Determine the [X, Y] coordinate at the center of the cell enclosing the given text.  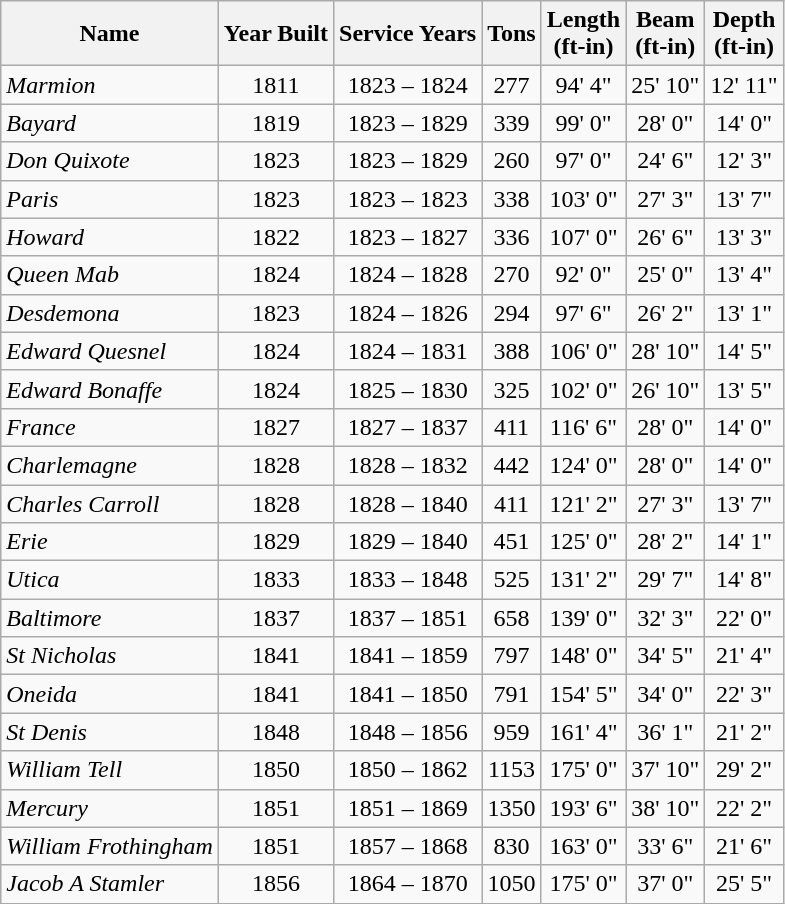
13' 5" [744, 389]
1850 – 1862 [408, 770]
125' 0" [583, 542]
1829 [276, 542]
Marmion [110, 85]
154' 5" [583, 694]
106' 0" [583, 351]
1833 – 1848 [408, 580]
21' 6" [744, 846]
Baltimore [110, 618]
25' 0" [666, 275]
339 [512, 123]
France [110, 427]
34' 0" [666, 694]
294 [512, 313]
William Tell [110, 770]
1153 [512, 770]
1825 – 1830 [408, 389]
Utica [110, 580]
22' 0" [744, 618]
797 [512, 656]
Name [110, 34]
1827 – 1837 [408, 427]
959 [512, 732]
33' 6" [666, 846]
1823 – 1824 [408, 85]
658 [512, 618]
1824 – 1828 [408, 275]
97' 6" [583, 313]
26' 2" [666, 313]
Depth(ft-in) [744, 34]
Don Quixote [110, 161]
451 [512, 542]
22' 3" [744, 694]
Jacob A Stamler [110, 884]
1819 [276, 123]
116' 6" [583, 427]
13' 1" [744, 313]
325 [512, 389]
13' 4" [744, 275]
338 [512, 199]
37' 0" [666, 884]
1811 [276, 85]
1857 – 1868 [408, 846]
103' 0" [583, 199]
22' 2" [744, 808]
Year Built [276, 34]
791 [512, 694]
14' 5" [744, 351]
24' 6" [666, 161]
92' 0" [583, 275]
Charlemagne [110, 465]
97' 0" [583, 161]
442 [512, 465]
21' 2" [744, 732]
1864 – 1870 [408, 884]
21' 4" [744, 656]
270 [512, 275]
Mercury [110, 808]
25' 10" [666, 85]
121' 2" [583, 503]
Howard [110, 237]
107' 0" [583, 237]
St Nicholas [110, 656]
1851 – 1869 [408, 808]
Desdemona [110, 313]
1824 – 1826 [408, 313]
29' 7" [666, 580]
193' 6" [583, 808]
1837 [276, 618]
25' 5" [744, 884]
277 [512, 85]
336 [512, 237]
1829 – 1840 [408, 542]
1823 – 1823 [408, 199]
124' 0" [583, 465]
14' 8" [744, 580]
38' 10" [666, 808]
148' 0" [583, 656]
St Denis [110, 732]
36' 1" [666, 732]
1848 [276, 732]
Beam(ft-in) [666, 34]
525 [512, 580]
1828 – 1832 [408, 465]
1050 [512, 884]
Queen Mab [110, 275]
99' 0" [583, 123]
1856 [276, 884]
1828 – 1840 [408, 503]
131' 2" [583, 580]
1823 – 1827 [408, 237]
26' 6" [666, 237]
260 [512, 161]
Paris [110, 199]
1827 [276, 427]
Length(ft-in) [583, 34]
161' 4" [583, 732]
14' 1" [744, 542]
28' 10" [666, 351]
1824 – 1831 [408, 351]
29' 2" [744, 770]
Service Years [408, 34]
Tons [512, 34]
1848 – 1856 [408, 732]
94' 4" [583, 85]
12' 3" [744, 161]
William Frothingham [110, 846]
388 [512, 351]
830 [512, 846]
139' 0" [583, 618]
163' 0" [583, 846]
Erie [110, 542]
1841 – 1850 [408, 694]
28' 2" [666, 542]
102' 0" [583, 389]
Oneida [110, 694]
37' 10" [666, 770]
Bayard [110, 123]
1850 [276, 770]
1822 [276, 237]
1837 – 1851 [408, 618]
1841 – 1859 [408, 656]
1350 [512, 808]
32' 3" [666, 618]
12' 11" [744, 85]
34' 5" [666, 656]
26' 10" [666, 389]
Edward Bonaffe [110, 389]
13' 3" [744, 237]
1833 [276, 580]
Charles Carroll [110, 503]
Edward Quesnel [110, 351]
